Pinpoint the cell where the given text exists, returning its [X, Y] midpoint coordinate. 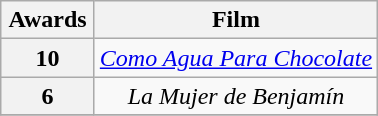
La Mujer de Benjamín [236, 96]
6 [48, 96]
10 [48, 58]
Film [236, 20]
Como Agua Para Chocolate [236, 58]
Awards [48, 20]
